From the cell containing the given text, extract its center point as [x, y] coordinate. 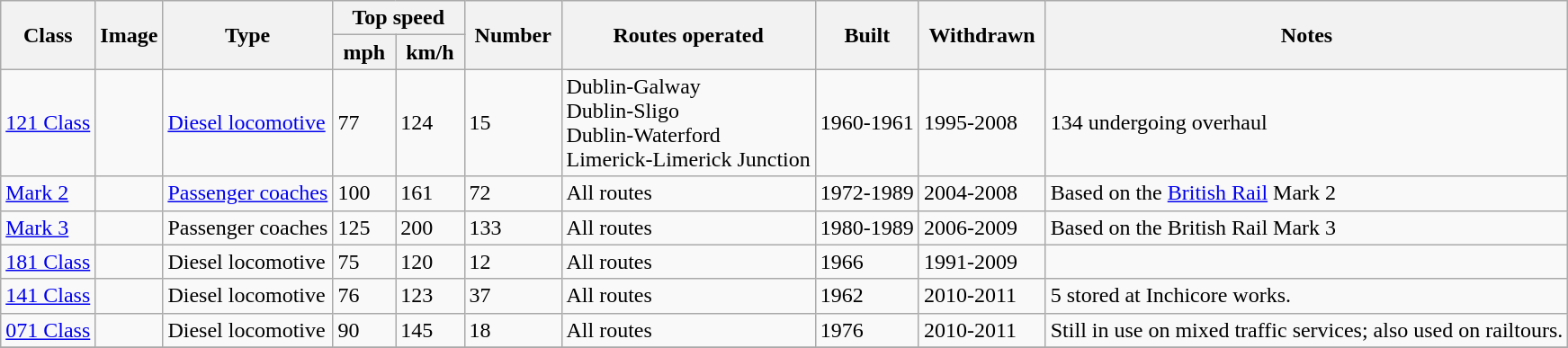
100 [364, 193]
90 [364, 330]
1960-1961 [867, 122]
134 undergoing overhaul [1306, 122]
200 [430, 228]
75 [364, 262]
1995-2008 [982, 122]
1972-1989 [867, 193]
Based on the British Rail Mark 3 [1306, 228]
18 [513, 330]
Top speed [399, 18]
Class [49, 35]
1976 [867, 330]
1991-2009 [982, 262]
1966 [867, 262]
Based on the British Rail Mark 2 [1306, 193]
5 stored at Inchicore works. [1306, 296]
Notes [1306, 35]
121 Class [49, 122]
76 [364, 296]
Dublin-GalwayDublin-SligoDublin-WaterfordLimerick-Limerick Junction [688, 122]
2004-2008 [982, 193]
Routes operated [688, 35]
2006-2009 [982, 228]
12 [513, 262]
mph [364, 52]
123 [430, 296]
km/h [430, 52]
77 [364, 122]
1980-1989 [867, 228]
Type [248, 35]
1962 [867, 296]
Mark 2 [49, 193]
124 [430, 122]
Image [130, 35]
72 [513, 193]
145 [430, 330]
133 [513, 228]
37 [513, 296]
125 [364, 228]
071 Class [49, 330]
181 Class [49, 262]
Number [513, 35]
161 [430, 193]
141 Class [49, 296]
Withdrawn [982, 35]
Built [867, 35]
Mark 3 [49, 228]
Still in use on mixed traffic services; also used on railtours. [1306, 330]
15 [513, 122]
120 [430, 262]
